Search for the cell housing the specified text and yield its (x, y) center coordinate. 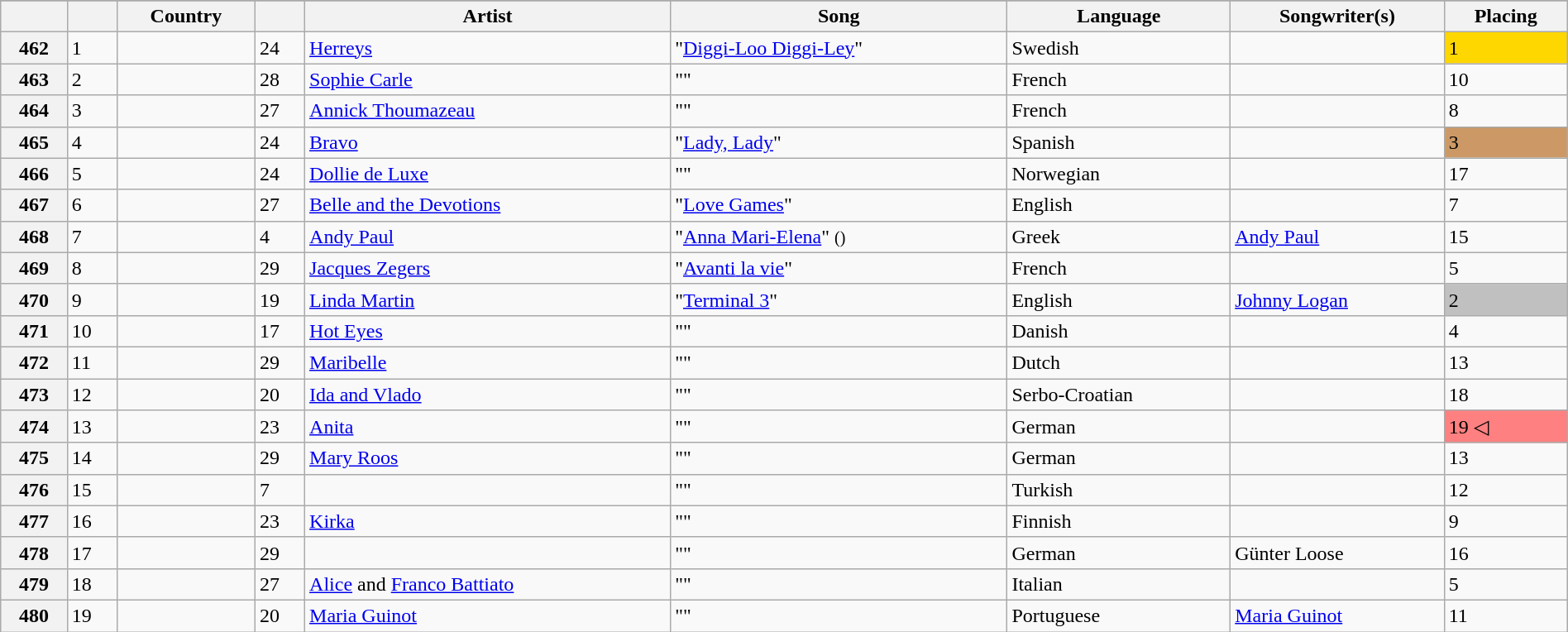
Finnish (1119, 521)
Portuguese (1119, 615)
Belle and the Devotions (488, 205)
Placing (1505, 17)
462 (35, 48)
Bravo (488, 142)
466 (35, 174)
Sophie Carle (488, 79)
"Anna Mari-Elena" () (839, 237)
14 (92, 458)
470 (35, 299)
Song (839, 17)
479 (35, 584)
469 (35, 268)
19 ◁ (1505, 427)
476 (35, 490)
Johnny Logan (1337, 299)
6 (92, 205)
Hot Eyes (488, 331)
Songwriter(s) (1337, 17)
28 (280, 79)
Annick Thoumazeau (488, 111)
474 (35, 427)
465 (35, 142)
Maribelle (488, 362)
Swedish (1119, 48)
467 (35, 205)
"Terminal 3" (839, 299)
Turkish (1119, 490)
Dollie de Luxe (488, 174)
471 (35, 331)
464 (35, 111)
472 (35, 362)
Alice and Franco Battiato (488, 584)
477 (35, 521)
Günter Loose (1337, 553)
Ida and Vlado (488, 395)
Dutch (1119, 362)
Greek (1119, 237)
473 (35, 395)
475 (35, 458)
478 (35, 553)
Mary Roos (488, 458)
"Love Games" (839, 205)
Anita (488, 427)
Norwegian (1119, 174)
Country (185, 17)
Italian (1119, 584)
"Diggi-Loo Diggi-Ley" (839, 48)
"Avanti la vie" (839, 268)
Linda Martin (488, 299)
480 (35, 615)
Herreys (488, 48)
Spanish (1119, 142)
Artist (488, 17)
468 (35, 237)
Serbo-Croatian (1119, 395)
Kirka (488, 521)
Jacques Zegers (488, 268)
463 (35, 79)
"Lady, Lady" (839, 142)
Language (1119, 17)
Danish (1119, 331)
